Extract the [x, y] coordinate from the center of the cell holding the provided text.  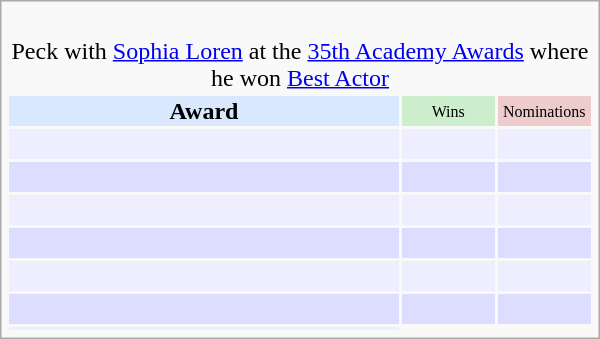
Peck with Sophia Loren at the 35th Academy Awards where he won Best Actor [300, 51]
Award [204, 111]
Nominations [544, 111]
Wins [448, 111]
